Detect which cell encompasses the target text, then output its [x, y] center coordinate. 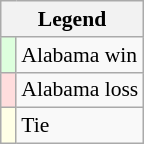
Alabama loss [80, 90]
Alabama win [80, 55]
Legend [72, 19]
Tie [80, 126]
